Scan for the cell matching the given text and deliver its (x, y) coordinate at center. 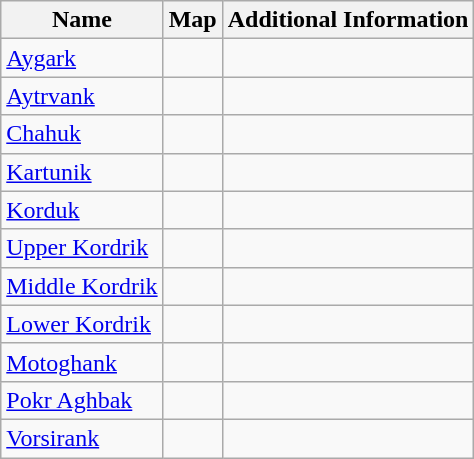
Aygark (82, 58)
Chahuk (82, 134)
Map (192, 20)
Pokr Aghbak (82, 400)
Korduk (82, 210)
Vorsirank (82, 438)
Upper Kordrik (82, 248)
Aytrvank (82, 96)
Middle Kordrik (82, 286)
Additional Information (348, 20)
Name (82, 20)
Lower Kordrik (82, 324)
Kartunik (82, 172)
Motoghank (82, 362)
